Return the [x, y] coordinate for the center point of the cell that contains the specified text.  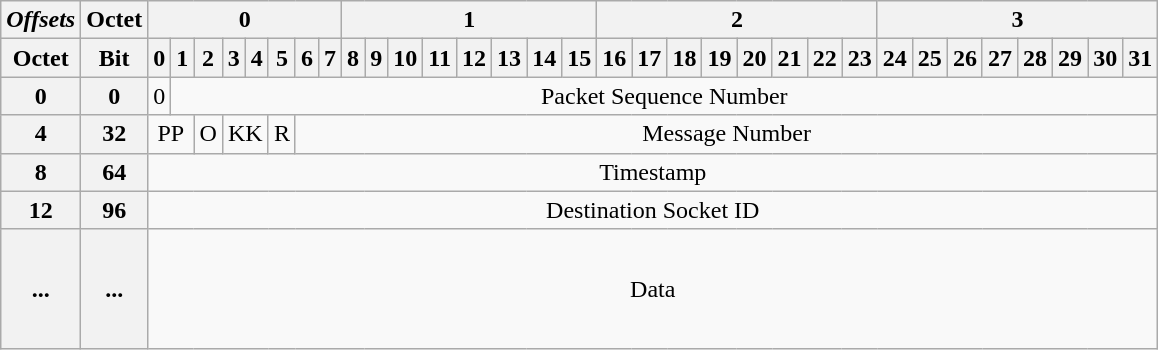
5 [282, 58]
Offsets [41, 20]
21 [790, 58]
64 [114, 172]
22 [824, 58]
28 [1036, 58]
Destination Socket ID [653, 210]
Packet Sequence Number [664, 96]
O [208, 134]
7 [330, 58]
Message Number [726, 134]
R [282, 134]
Timestamp [653, 172]
11 [440, 58]
Bit [114, 58]
32 [114, 134]
KK [245, 134]
30 [1106, 58]
PP [171, 134]
Data [653, 289]
27 [1000, 58]
13 [510, 58]
16 [614, 58]
14 [544, 58]
6 [306, 58]
26 [964, 58]
17 [650, 58]
29 [1070, 58]
20 [754, 58]
9 [376, 58]
96 [114, 210]
19 [720, 58]
31 [1140, 58]
18 [684, 58]
10 [406, 58]
24 [894, 58]
15 [580, 58]
23 [860, 58]
25 [930, 58]
